From the cell containing the given text, extract its center point as (X, Y) coordinate. 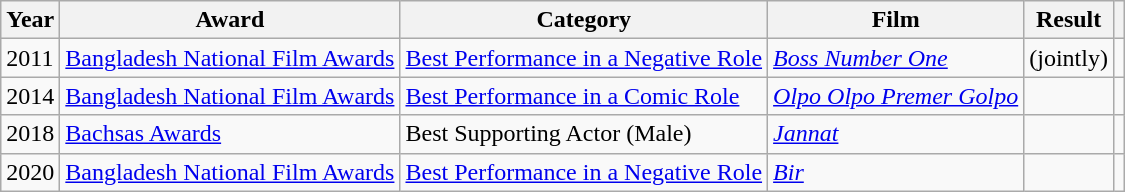
Result (1069, 20)
Bachsas Awards (230, 134)
2020 (30, 172)
Year (30, 20)
Olpo Olpo Premer Golpo (896, 96)
Bir (896, 172)
Film (896, 20)
Boss Number One (896, 58)
2011 (30, 58)
Category (584, 20)
Award (230, 20)
Best Performance in a Comic Role (584, 96)
Jannat (896, 134)
(jointly) (1069, 58)
2014 (30, 96)
Best Supporting Actor (Male) (584, 134)
2018 (30, 134)
